Return the [x, y] coordinate for the center point of the cell that contains the specified text.  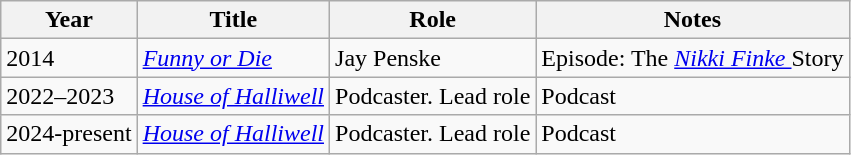
2024-present [69, 134]
Notes [692, 20]
2022–2023 [69, 96]
Year [69, 20]
Jay Penske [433, 58]
Title [233, 20]
Role [433, 20]
2014 [69, 58]
Episode: The Nikki Finke Story [692, 58]
Funny or Die [233, 58]
